Detect which cell encompasses the target text, then output its (x, y) center coordinate. 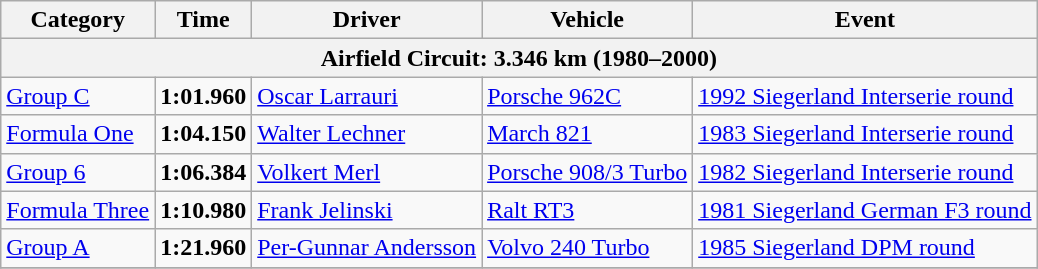
Group A (78, 248)
Per-Gunnar Andersson (367, 248)
Oscar Larrauri (367, 96)
Walter Lechner (367, 134)
Porsche 908/3 Turbo (588, 172)
Vehicle (588, 20)
Volkert Merl (367, 172)
1:21.960 (204, 248)
Volvo 240 Turbo (588, 248)
1983 Siegerland Interserie round (865, 134)
1985 Siegerland DPM round (865, 248)
Time (204, 20)
Formula Three (78, 210)
1:04.150 (204, 134)
Group C (78, 96)
1982 Siegerland Interserie round (865, 172)
Frank Jelinski (367, 210)
1:10.980 (204, 210)
1:06.384 (204, 172)
Porsche 962C (588, 96)
Formula One (78, 134)
Airfield Circuit: 3.346 km (1980–2000) (519, 58)
Category (78, 20)
1981 Siegerland German F3 round (865, 210)
Event (865, 20)
Ralt RT3 (588, 210)
1:01.960 (204, 96)
Group 6 (78, 172)
1992 Siegerland Interserie round (865, 96)
March 821 (588, 134)
Driver (367, 20)
